Search for the cell housing the specified text and yield its (X, Y) center coordinate. 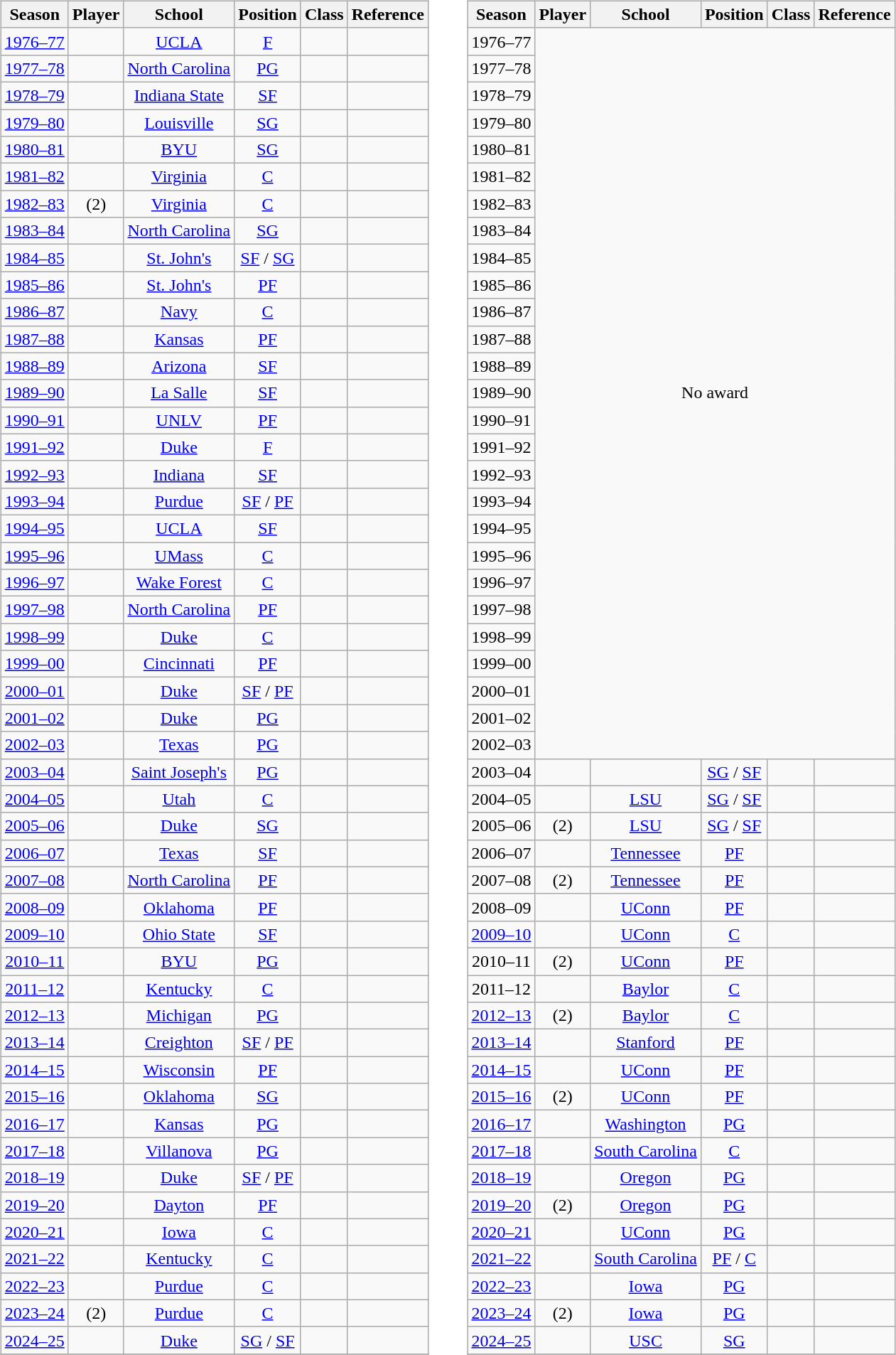
Indiana (179, 474)
PF / C (734, 1259)
UNLV (179, 420)
Washington (646, 1124)
UMass (179, 555)
Arizona (179, 366)
Michigan (179, 1016)
Saint Joseph's (179, 772)
Louisville (179, 123)
La Salle (179, 393)
SF / SG (268, 258)
Ohio State (179, 934)
Indiana State (179, 95)
No award (715, 393)
Wake Forest (179, 583)
Dayton (179, 1205)
Villanova (179, 1151)
USC (646, 1340)
Creighton (179, 1043)
Navy (179, 312)
Wisconsin (179, 1070)
Utah (179, 799)
Cincinnati (179, 664)
Stanford (646, 1043)
